Output the [x, y] coordinate of the center of the cell containing the given text.  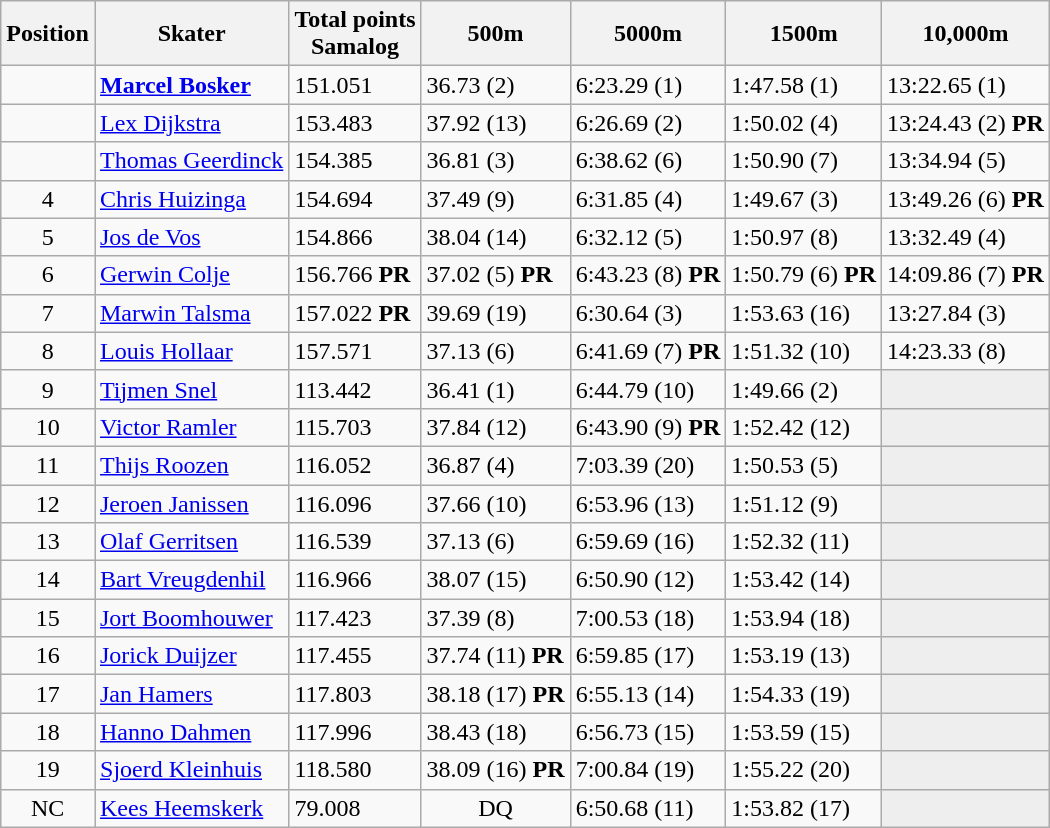
6:50.68 (11) [648, 808]
13 [48, 542]
38.18 (17) PR [496, 694]
7:00.53 (18) [648, 618]
1:50.02 (4) [804, 123]
1:53.63 (16) [804, 313]
117.423 [355, 618]
37.66 (10) [496, 503]
6:44.79 (10) [648, 389]
13:27.84 (3) [966, 313]
Hanno Dahmen [191, 732]
156.766 PR [355, 275]
6:59.85 (17) [648, 656]
116.052 [355, 465]
37.92 (13) [496, 123]
6:30.64 (3) [648, 313]
13:34.94 (5) [966, 161]
1:53.94 (18) [804, 618]
6:43.90 (9) PR [648, 427]
Chris Huizinga [191, 199]
Thomas Geerdinck [191, 161]
11 [48, 465]
Louis Hollaar [191, 351]
37.02 (5) PR [496, 275]
39.69 (19) [496, 313]
10 [48, 427]
6 [48, 275]
117.455 [355, 656]
6:23.29 (1) [648, 85]
Gerwin Colje [191, 275]
Victor Ramler [191, 427]
36.73 (2) [496, 85]
16 [48, 656]
Jeroen Janissen [191, 503]
117.803 [355, 694]
5000m [648, 34]
116.096 [355, 503]
DQ [496, 808]
17 [48, 694]
500m [496, 34]
14 [48, 580]
117.996 [355, 732]
Lex Dijkstra [191, 123]
1:53.82 (17) [804, 808]
Jorick Duijzer [191, 656]
116.539 [355, 542]
1:54.33 (19) [804, 694]
1:53.59 (15) [804, 732]
Jos de Vos [191, 237]
6:53.96 (13) [648, 503]
115.703 [355, 427]
6:59.69 (16) [648, 542]
13:32.49 (4) [966, 237]
13:49.26 (6) PR [966, 199]
Skater [191, 34]
9 [48, 389]
37.49 (9) [496, 199]
1:50.79 (6) PR [804, 275]
1:47.58 (1) [804, 85]
113.442 [355, 389]
6:32.12 (5) [648, 237]
157.022 PR [355, 313]
15 [48, 618]
Bart Vreugdenhil [191, 580]
14:09.86 (7) PR [966, 275]
1:53.42 (14) [804, 580]
6:26.69 (2) [648, 123]
Jort Boomhouwer [191, 618]
6:31.85 (4) [648, 199]
1:51.32 (10) [804, 351]
6:38.62 (6) [648, 161]
Sjoerd Kleinhuis [191, 770]
36.41 (1) [496, 389]
19 [48, 770]
Jan Hamers [191, 694]
151.051 [355, 85]
10,000m [966, 34]
12 [48, 503]
1:49.67 (3) [804, 199]
14:23.33 (8) [966, 351]
NC [48, 808]
Thijs Roozen [191, 465]
36.87 (4) [496, 465]
1:52.32 (11) [804, 542]
37.39 (8) [496, 618]
79.008 [355, 808]
13:22.65 (1) [966, 85]
1:52.42 (12) [804, 427]
1:50.97 (8) [804, 237]
Tijmen Snel [191, 389]
1:53.19 (13) [804, 656]
38.09 (16) PR [496, 770]
157.571 [355, 351]
7 [48, 313]
Olaf Gerritsen [191, 542]
1:55.22 (20) [804, 770]
Marcel Bosker [191, 85]
6:41.69 (7) PR [648, 351]
8 [48, 351]
7:00.84 (19) [648, 770]
1:51.12 (9) [804, 503]
37.74 (11) PR [496, 656]
6:55.13 (14) [648, 694]
36.81 (3) [496, 161]
Kees Heemskerk [191, 808]
38.04 (14) [496, 237]
Marwin Talsma [191, 313]
1:50.90 (7) [804, 161]
18 [48, 732]
38.07 (15) [496, 580]
154.694 [355, 199]
Position [48, 34]
38.43 (18) [496, 732]
154.866 [355, 237]
6:56.73 (15) [648, 732]
Total points Samalog [355, 34]
1500m [804, 34]
4 [48, 199]
13:24.43 (2) PR [966, 123]
118.580 [355, 770]
1:50.53 (5) [804, 465]
37.84 (12) [496, 427]
6:50.90 (12) [648, 580]
1:49.66 (2) [804, 389]
116.966 [355, 580]
154.385 [355, 161]
7:03.39 (20) [648, 465]
6:43.23 (8) PR [648, 275]
5 [48, 237]
153.483 [355, 123]
